Identify which cell holds the provided text, then report its (X, Y) central coordinate. 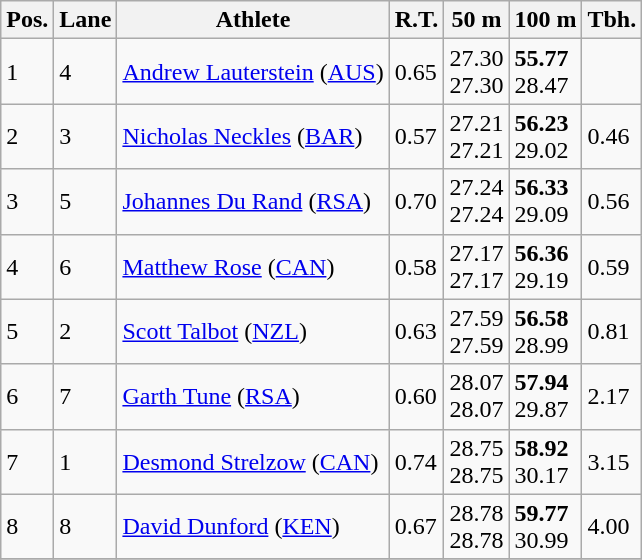
4.00 (612, 526)
Garth Tune (RSA) (253, 396)
0.70 (416, 202)
55.7728.47 (546, 72)
Matthew Rose (CAN) (253, 266)
28.0728.07 (476, 396)
59.7730.99 (546, 526)
Andrew Lauterstein (AUS) (253, 72)
27.2427.24 (476, 202)
0.67 (416, 526)
27.2127.21 (476, 136)
56.3629.19 (546, 266)
Desmond Strelzow (CAN) (253, 462)
2.17 (612, 396)
0.81 (612, 332)
Johannes Du Rand (RSA) (253, 202)
Athlete (253, 20)
Tbh. (612, 20)
56.3329.09 (546, 202)
27.3027.30 (476, 72)
28.7828.78 (476, 526)
David Dunford (KEN) (253, 526)
Scott Talbot (NZL) (253, 332)
0.63 (416, 332)
Pos. (28, 20)
0.46 (612, 136)
0.74 (416, 462)
100 m (546, 20)
0.57 (416, 136)
28.7528.75 (476, 462)
0.65 (416, 72)
0.60 (416, 396)
50 m (476, 20)
56.5828.99 (546, 332)
58.9230.17 (546, 462)
Nicholas Neckles (BAR) (253, 136)
57.9429.87 (546, 396)
Lane (86, 20)
3.15 (612, 462)
0.59 (612, 266)
27.1727.17 (476, 266)
R.T. (416, 20)
56.2329.02 (546, 136)
0.58 (416, 266)
0.56 (612, 202)
27.5927.59 (476, 332)
